Find where the given text appears and provide that cell's center as [x, y] coordinate. 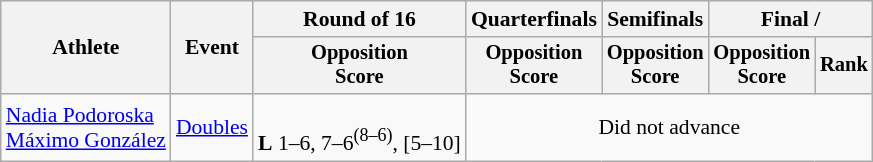
L 1–6, 7–6(8–6), [5–10] [360, 128]
Semifinals [656, 19]
Doubles [212, 128]
Did not advance [670, 128]
Rank [844, 66]
Athlete [86, 48]
Event [212, 48]
Final / [790, 19]
Quarterfinals [534, 19]
Round of 16 [360, 19]
Nadia PodoroskaMáximo González [86, 128]
